Pinpoint the cell where the given text exists, returning its (x, y) midpoint coordinate. 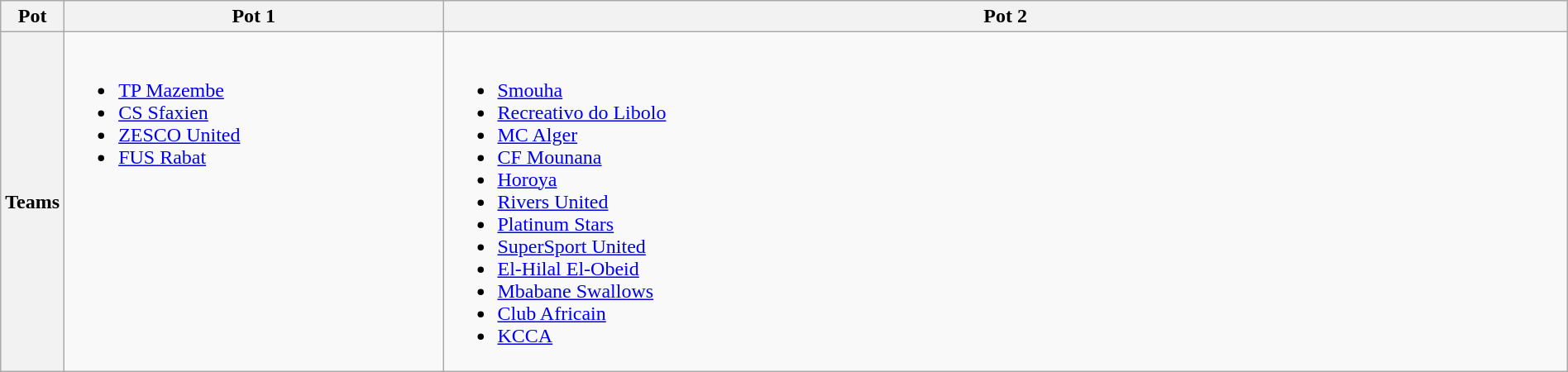
Teams (33, 202)
Pot 1 (254, 17)
TP Mazembe CS Sfaxien ZESCO United FUS Rabat (254, 202)
Pot 2 (1006, 17)
Pot (33, 17)
